Pinpoint the cell where the given text exists, returning its (x, y) midpoint coordinate. 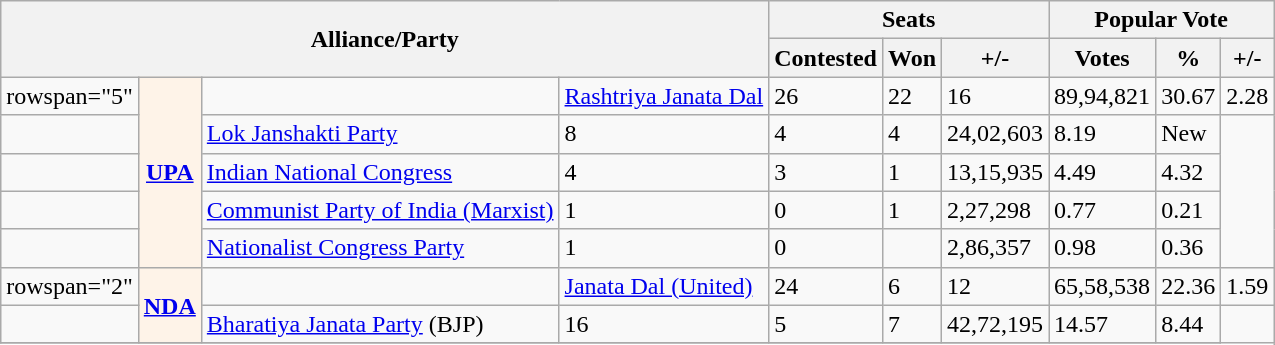
26 (826, 96)
rowspan="2" (70, 286)
Rashtriya Janata Dal (664, 96)
NDA (170, 305)
89,94,821 (1102, 96)
5 (826, 324)
Bharatiya Janata Party (BJP) (380, 324)
1.59 (1248, 286)
7 (912, 324)
24,02,603 (996, 134)
8.19 (1102, 134)
Communist Party of India (Marxist) (380, 210)
0.36 (1188, 248)
8 (664, 134)
Alliance/Party (385, 39)
0.98 (1102, 248)
42,72,195 (996, 324)
6 (912, 286)
2.28 (1248, 96)
30.67 (1188, 96)
0.21 (1188, 210)
Nationalist Congress Party (380, 248)
Indian National Congress (380, 172)
Janata Dal (United) (664, 286)
New (1188, 134)
UPA (170, 172)
22.36 (1188, 286)
Contested (826, 58)
Lok Janshakti Party (380, 134)
2,86,357 (996, 248)
2,27,298 (996, 210)
8.44 (1188, 324)
3 (826, 172)
65,58,538 (1102, 286)
rowspan="5" (70, 96)
4.49 (1102, 172)
4.32 (1188, 172)
Popular Vote (1162, 20)
22 (912, 96)
Votes (1102, 58)
14.57 (1102, 324)
12 (996, 286)
13,15,935 (996, 172)
24 (826, 286)
0.77 (1102, 210)
Won (912, 58)
% (1188, 58)
Seats (909, 20)
